Determine the (X, Y) coordinate at the center of the cell enclosing the given text.  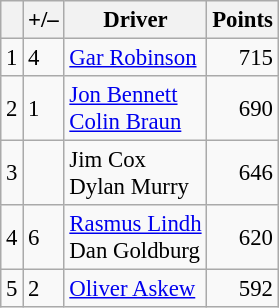
Driver (136, 20)
Points (242, 20)
715 (242, 58)
Jim Cox Dylan Murry (136, 174)
Gar Robinson (136, 58)
592 (242, 289)
5 (12, 289)
6 (44, 238)
Rasmus Lindh Dan Goldburg (136, 238)
620 (242, 238)
Oliver Askew (136, 289)
646 (242, 174)
3 (12, 174)
690 (242, 108)
+/– (44, 20)
Jon Bennett Colin Braun (136, 108)
